Detect which cell encompasses the target text, then output its (X, Y) center coordinate. 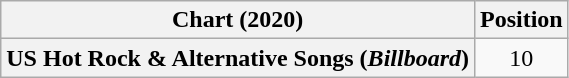
Position (521, 20)
10 (521, 58)
Chart (2020) (238, 20)
US Hot Rock & Alternative Songs (Billboard) (238, 58)
